Return [x, y] of the center of cell containing provided text 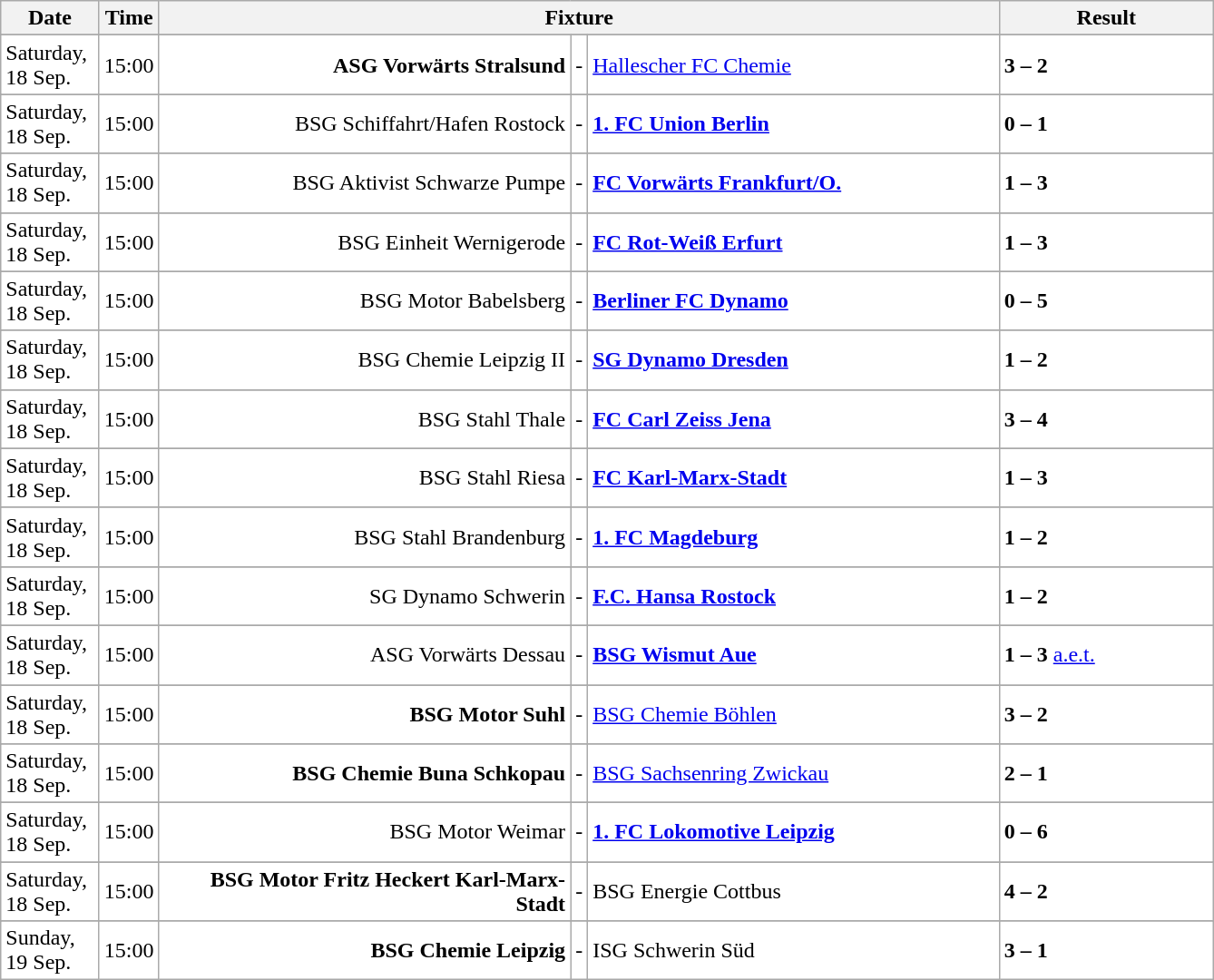
FC Karl-Marx-Stadt [794, 477]
ISG Schwerin Süd [794, 951]
BSG Einheit Wernigerode [365, 241]
Fixture [579, 18]
1. FC Magdeburg [794, 537]
BSG Chemie Böhlen [794, 713]
FC Carl Zeiss Jena [794, 419]
BSG Stahl Riesa [365, 477]
ASG Vorwärts Stralsund [365, 65]
3 – 1 [1106, 951]
Berliner FC Dynamo [794, 301]
SG Dynamo Schwerin [365, 595]
0 – 6 [1106, 833]
Sunday, 19 Sep. [51, 951]
3 – 4 [1106, 419]
4 – 2 [1106, 891]
Result [1106, 18]
BSG Chemie Buna Schkopau [365, 773]
BSG Aktivist Schwarze Pumpe [365, 183]
1. FC Lokomotive Leipzig [794, 833]
0 – 5 [1106, 301]
2 – 1 [1106, 773]
BSG Stahl Brandenburg [365, 537]
BSG Motor Weimar [365, 833]
F.C. Hansa Rostock [794, 595]
Hallescher FC Chemie [794, 65]
BSG Motor Fritz Heckert Karl-Marx-Stadt [365, 891]
1 – 3 a.e.t. [1106, 655]
BSG Motor Suhl [365, 713]
BSG Schiffahrt/Hafen Rostock [365, 123]
ASG Vorwärts Dessau [365, 655]
BSG Motor Babelsberg [365, 301]
FC Vorwärts Frankfurt/O. [794, 183]
FC Rot-Weiß Erfurt [794, 241]
BSG Stahl Thale [365, 419]
SG Dynamo Dresden [794, 359]
Time [129, 18]
BSG Sachsenring Zwickau [794, 773]
BSG Chemie Leipzig [365, 951]
BSG Energie Cottbus [794, 891]
0 – 1 [1106, 123]
1. FC Union Berlin [794, 123]
Date [51, 18]
BSG Chemie Leipzig II [365, 359]
BSG Wismut Aue [794, 655]
